Pinpoint the cell where the given text exists, returning its (x, y) midpoint coordinate. 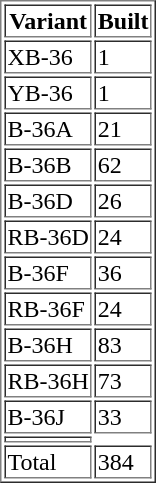
B-36A (48, 128)
62 (124, 164)
B-36J (48, 416)
XB-36 (48, 56)
B-36H (48, 344)
Total (48, 462)
RB-36H (48, 380)
384 (124, 462)
73 (124, 380)
B-36D (48, 200)
RB-36D (48, 236)
21 (124, 128)
Variant (48, 20)
36 (124, 272)
33 (124, 416)
B-36B (48, 164)
Built (124, 20)
83 (124, 344)
26 (124, 200)
RB-36F (48, 308)
YB-36 (48, 92)
B-36F (48, 272)
